Scan for the cell matching the given text and deliver its [X, Y] coordinate at center. 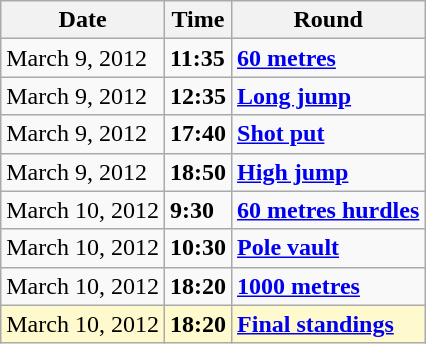
60 metres hurdles [328, 210]
60 metres [328, 58]
17:40 [198, 134]
18:50 [198, 172]
Time [198, 20]
10:30 [198, 248]
Final standings [328, 324]
12:35 [198, 96]
11:35 [198, 58]
Date [83, 20]
High jump [328, 172]
Long jump [328, 96]
Round [328, 20]
1000 metres [328, 286]
9:30 [198, 210]
Shot put [328, 134]
Pole vault [328, 248]
